Determine the [X, Y] coordinate at the center of the cell enclosing the given text.  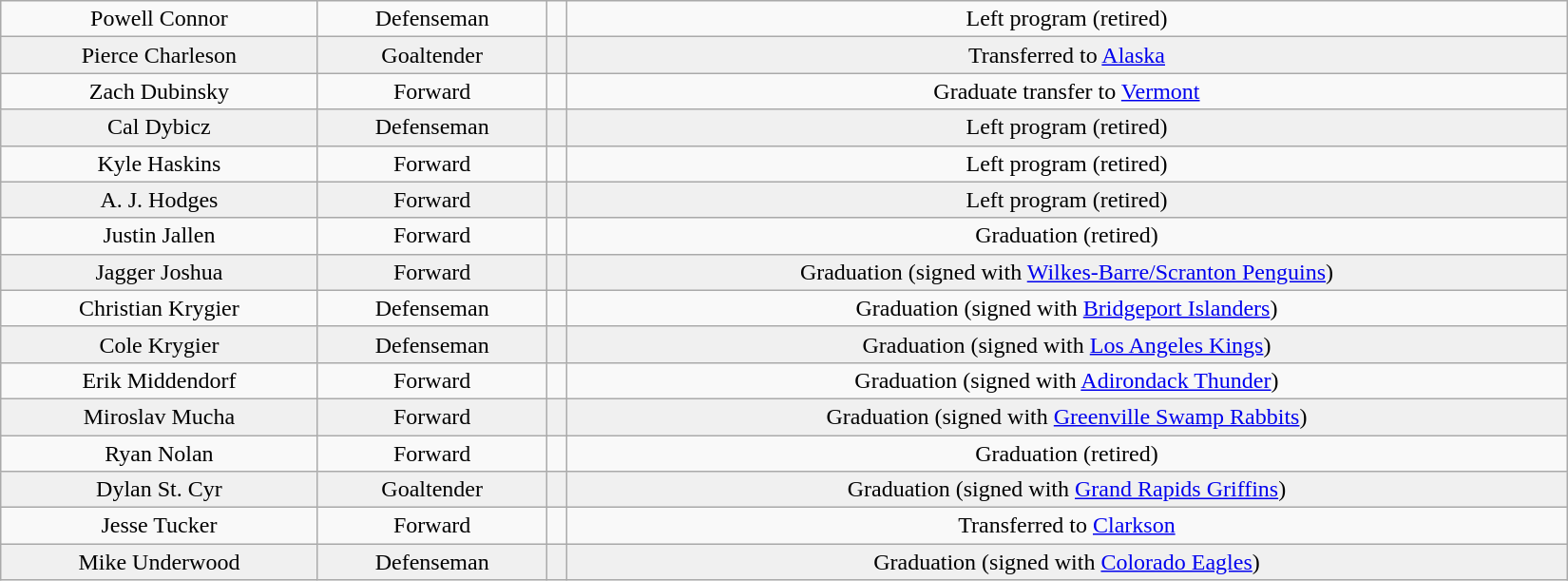
Transferred to Alaska [1067, 55]
Zach Dubinsky [160, 91]
Christian Krygier [160, 308]
Justin Jallen [160, 236]
A. J. Hodges [160, 200]
Mike Underwood [160, 562]
Jesse Tucker [160, 526]
Graduation (signed with Colorado Eagles) [1067, 562]
Transferred to Clarkson [1067, 526]
Graduation (signed with Grand Rapids Griffins) [1067, 490]
Pierce Charleson [160, 55]
Graduation (signed with Bridgeport Islanders) [1067, 308]
Graduation (signed with Los Angeles Kings) [1067, 344]
Graduate transfer to Vermont [1067, 91]
Powell Connor [160, 19]
Graduation (signed with Adirondack Thunder) [1067, 380]
Kyle Haskins [160, 164]
Cal Dybicz [160, 127]
Graduation (signed with Greenville Swamp Rabbits) [1067, 416]
Ryan Nolan [160, 454]
Cole Krygier [160, 344]
Jagger Joshua [160, 272]
Miroslav Mucha [160, 416]
Erik Middendorf [160, 380]
Dylan St. Cyr [160, 490]
Graduation (signed with Wilkes-Barre/Scranton Penguins) [1067, 272]
